Locate the cell with the specified text and output its [x, y] center coordinate. 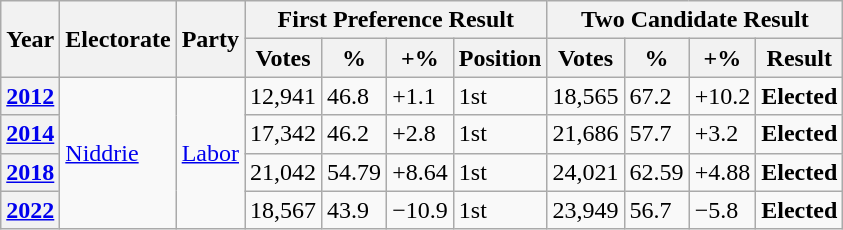
+10.2 [722, 96]
Niddrie [118, 153]
Party [210, 39]
2018 [30, 172]
+2.8 [420, 134]
2012 [30, 96]
2014 [30, 134]
+8.64 [420, 172]
Position [500, 58]
54.79 [354, 172]
18,567 [284, 210]
21,686 [586, 134]
−5.8 [722, 210]
+3.2 [722, 134]
57.7 [656, 134]
−10.9 [420, 210]
21,042 [284, 172]
Labor [210, 153]
First Preference Result [396, 20]
46.8 [354, 96]
18,565 [586, 96]
17,342 [284, 134]
24,021 [586, 172]
12,941 [284, 96]
+1.1 [420, 96]
Result [800, 58]
67.2 [656, 96]
23,949 [586, 210]
62.59 [656, 172]
2022 [30, 210]
56.7 [656, 210]
46.2 [354, 134]
Year [30, 39]
Two Candidate Result [695, 20]
+4.88 [722, 172]
43.9 [354, 210]
Electorate [118, 39]
